Determine the [X, Y] coordinate at the center of the cell enclosing the given text.  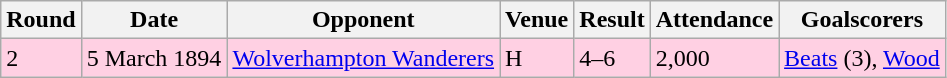
Wolverhampton Wanderers [364, 58]
Attendance [714, 20]
Round [41, 20]
Date [154, 20]
5 March 1894 [154, 58]
Opponent [364, 20]
Beats (3), Wood [862, 58]
2 [41, 58]
Result [612, 20]
Venue [537, 20]
Goalscorers [862, 20]
H [537, 58]
4–6 [612, 58]
2,000 [714, 58]
